Scan for the cell matching the given text and deliver its (x, y) coordinate at center. 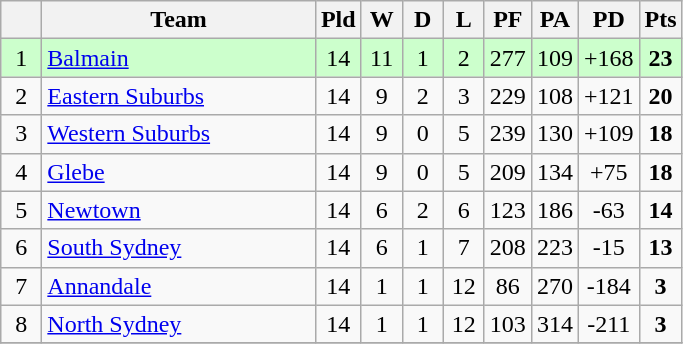
123 (508, 210)
130 (554, 134)
Eastern Suburbs (179, 96)
South Sydney (179, 248)
W (382, 20)
Balmain (179, 58)
-184 (608, 286)
Team (179, 20)
20 (660, 96)
Western Suburbs (179, 134)
229 (508, 96)
134 (554, 172)
L (464, 20)
86 (508, 286)
-63 (608, 210)
103 (508, 324)
Pld (338, 20)
-211 (608, 324)
PD (608, 20)
Annandale (179, 286)
11 (382, 58)
Pts (660, 20)
+168 (608, 58)
PF (508, 20)
314 (554, 324)
+75 (608, 172)
223 (554, 248)
-15 (608, 248)
Glebe (179, 172)
108 (554, 96)
4 (22, 172)
13 (660, 248)
270 (554, 286)
Newtown (179, 210)
209 (508, 172)
239 (508, 134)
8 (22, 324)
277 (508, 58)
D (422, 20)
+121 (608, 96)
North Sydney (179, 324)
PA (554, 20)
109 (554, 58)
23 (660, 58)
186 (554, 210)
208 (508, 248)
+109 (608, 134)
